Provide the [X, Y] coordinate of the cell's center where the given text is located.  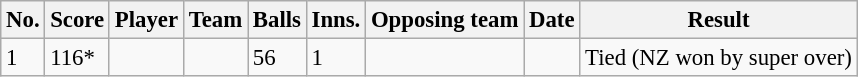
Score [78, 20]
No. [23, 20]
116* [78, 58]
Tied (NZ won by super over) [718, 58]
Player [146, 20]
Opposing team [445, 20]
Date [552, 20]
Team [215, 20]
Balls [278, 20]
56 [278, 58]
Result [718, 20]
Inns. [336, 20]
